Extract the [X, Y] coordinate from the center of the cell holding the provided text.  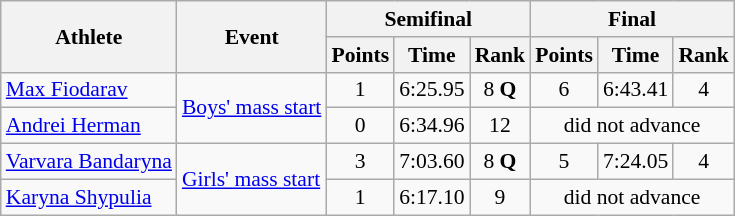
5 [564, 162]
0 [360, 126]
Boys' mass start [252, 108]
7:03.60 [432, 162]
3 [360, 162]
7:24.05 [636, 162]
Girls' mass start [252, 180]
Semifinal [428, 19]
6 [564, 90]
6:17.10 [432, 197]
Final [632, 19]
Varvara Bandaryna [89, 162]
Max Fiodarav [89, 90]
Andrei Herman [89, 126]
12 [500, 126]
Event [252, 36]
Athlete [89, 36]
6:25.95 [432, 90]
6:43.41 [636, 90]
9 [500, 197]
6:34.96 [432, 126]
Karyna Shypulia [89, 197]
